Scan for the cell matching the given text and deliver its (x, y) coordinate at center. 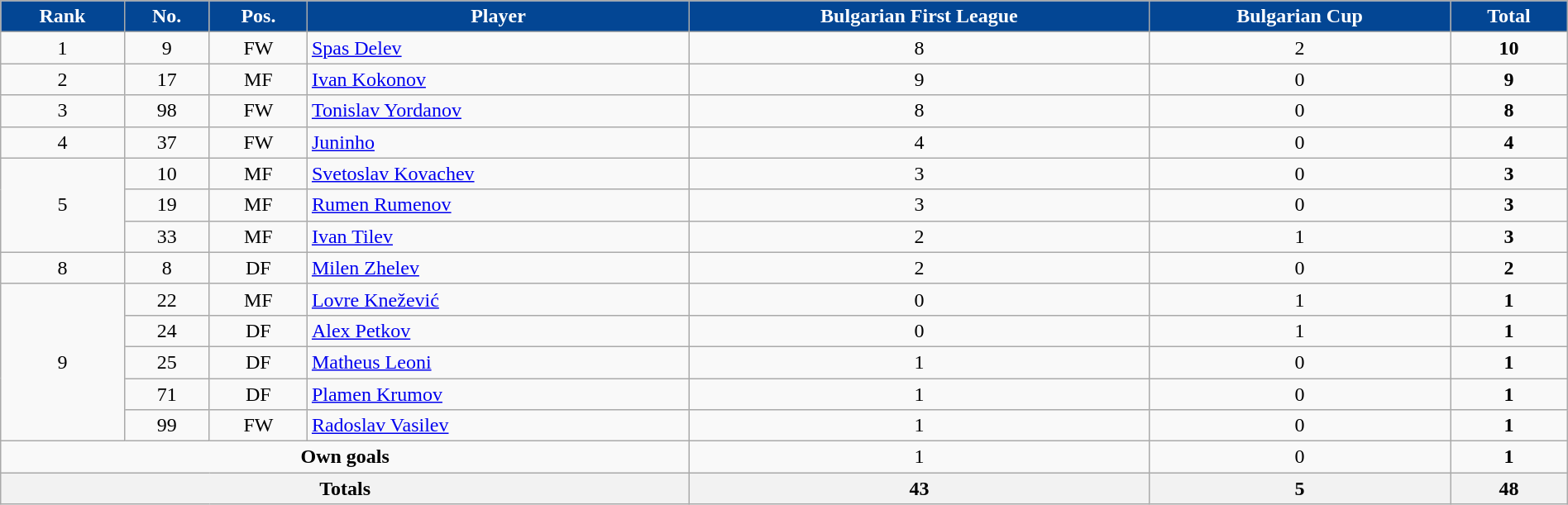
98 (167, 111)
71 (167, 394)
17 (167, 79)
Ivan Kokonov (498, 79)
99 (167, 426)
No. (167, 17)
48 (1508, 488)
25 (167, 362)
Totals (346, 488)
Milen Zhelev (498, 268)
43 (920, 488)
33 (167, 236)
Lovre Knežević (498, 299)
Svetoslav Kovachev (498, 174)
Bulgarian Cup (1299, 17)
Juninho (498, 142)
Pos. (258, 17)
37 (167, 142)
19 (167, 205)
Ivan Tilev (498, 236)
Alex Petkov (498, 331)
Bulgarian First League (920, 17)
Matheus Leoni (498, 362)
Rank (63, 17)
Player (498, 17)
Spas Delev (498, 48)
Rumen Rumenov (498, 205)
Tonislav Yordanov (498, 111)
Radoslav Vasilev (498, 426)
Plamen Krumov (498, 394)
Own goals (346, 457)
Total (1508, 17)
22 (167, 299)
24 (167, 331)
